Pinpoint the cell where the given text exists, returning its [X, Y] midpoint coordinate. 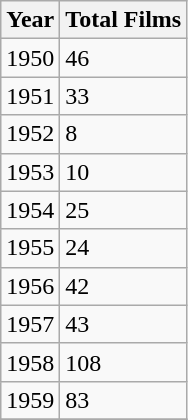
1956 [30, 286]
42 [124, 286]
1959 [30, 400]
46 [124, 58]
1955 [30, 248]
8 [124, 134]
Year [30, 20]
1957 [30, 324]
108 [124, 362]
1958 [30, 362]
33 [124, 96]
24 [124, 248]
1952 [30, 134]
1950 [30, 58]
1953 [30, 172]
43 [124, 324]
25 [124, 210]
1951 [30, 96]
10 [124, 172]
1954 [30, 210]
Total Films [124, 20]
83 [124, 400]
